Determine the [X, Y] coordinate at the center of the cell enclosing the given text.  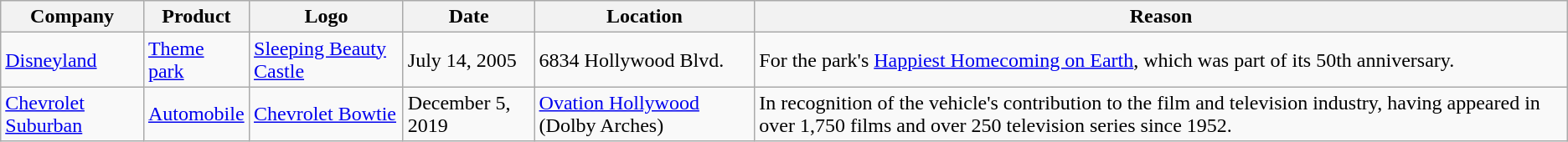
6834 Hollywood Blvd. [645, 60]
Chevrolet Bowtie [327, 114]
Company [72, 17]
Sleeping Beauty Castle [327, 60]
Theme park [196, 60]
July 14, 2005 [469, 60]
Reason [1161, 17]
For the park's Happiest Homecoming on Earth, which was part of its 50th anniversary. [1161, 60]
Product [196, 17]
Ovation Hollywood (Dolby Arches) [645, 114]
Automobile [196, 114]
Chevrolet Suburban [72, 114]
Date [469, 17]
Logo [327, 17]
Disneyland [72, 60]
Location [645, 17]
December 5, 2019 [469, 114]
